Return [X, Y] of the center of cell containing provided text 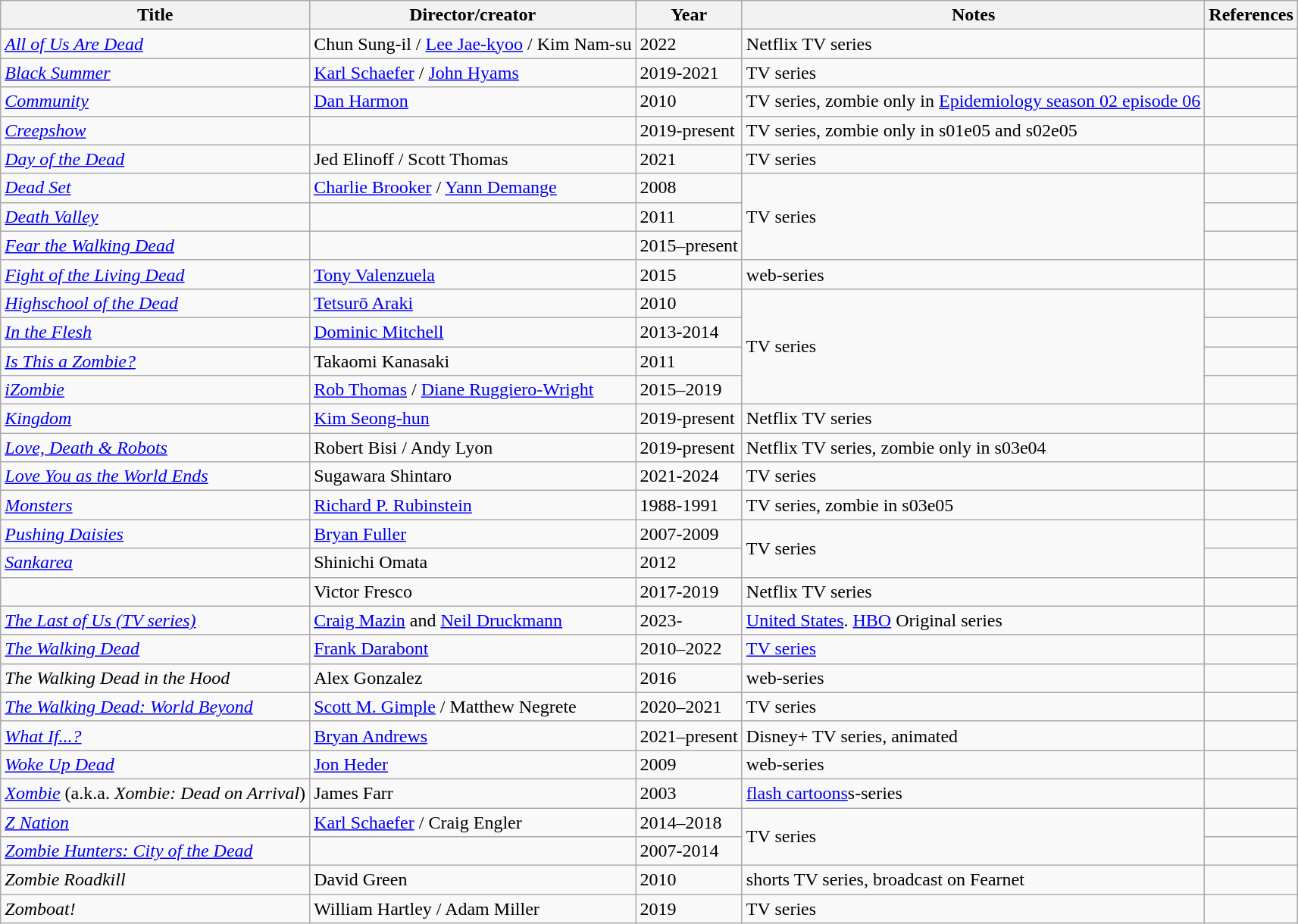
The Walking Dead in the Hood [155, 678]
Love You as the World Ends [155, 476]
Title [155, 15]
Richard P. Rubinstein [473, 505]
The Last of Us (TV series) [155, 620]
2015–2019 [689, 390]
Tetsurō Araki [473, 303]
shorts TV series, broadcast on Fearnet [973, 880]
Disney+ TV series, animated [973, 735]
2013-2014 [689, 332]
Karl Schaefer / Craig Engler [473, 822]
Karl Schaefer / John Hyams [473, 73]
Charlie Brooker / Yann Demange [473, 188]
TV series, zombie in s03e05 [973, 505]
Zombie Roadkill [155, 880]
Rob Thomas / Diane Ruggiero-Wright [473, 390]
Takaomi Kanasaki [473, 361]
Netflix TV series, zombie only in s03e04 [973, 448]
Craig Mazin and Neil Druckmann [473, 620]
What If...? [155, 735]
James Farr [473, 793]
Shinichi Omata [473, 563]
Chun Sung-il / Lee Jae-kyoo / Kim Nam-su [473, 44]
Community [155, 101]
Highschool of the Dead [155, 303]
2019 [689, 909]
Day of the Dead [155, 159]
Jon Heder [473, 764]
2015 [689, 274]
Creepshow [155, 130]
Woke Up Dead [155, 764]
2023- [689, 620]
Is This a Zombie? [155, 361]
2019-2021 [689, 73]
2021 [689, 159]
Dominic Mitchell [473, 332]
1988-1991 [689, 505]
2003 [689, 793]
Bryan Fuller [473, 534]
TV series, zombie only in s01e05 and s02e05 [973, 130]
All of Us Are Dead [155, 44]
Zomboat! [155, 909]
iZombie [155, 390]
2014–2018 [689, 822]
Fight of the Living Dead [155, 274]
The Walking Dead [155, 649]
Z Nation [155, 822]
Sugawara Shintaro [473, 476]
Dead Set [155, 188]
In the Flesh [155, 332]
Fear the Walking Dead [155, 245]
Robert Bisi / Andy Lyon [473, 448]
2007-2009 [689, 534]
2020–2021 [689, 707]
Notes [973, 15]
United States. HBO Original series [973, 620]
Alex Gonzalez [473, 678]
Xombie (a.k.a. Xombie: Dead on Arrival) [155, 793]
David Green [473, 880]
2010–2022 [689, 649]
Black Summer [155, 73]
2008 [689, 188]
Bryan Andrews [473, 735]
Zombie Hunters: City of the Dead [155, 851]
Kim Seong-hun [473, 419]
flash cartoonss-series [973, 793]
Sankarea [155, 563]
References [1252, 15]
Frank Darabont [473, 649]
Love, Death & Robots [155, 448]
2009 [689, 764]
Kingdom [155, 419]
Death Valley [155, 217]
The Walking Dead: World Beyond [155, 707]
Tony Valenzuela [473, 274]
2017-2019 [689, 592]
William Hartley / Adam Miller [473, 909]
2016 [689, 678]
Jed Elinoff / Scott Thomas [473, 159]
TV series, zombie only in Epidemiology season 02 episode 06 [973, 101]
2021-2024 [689, 476]
Scott M. Gimple / Matthew Negrete [473, 707]
Pushing Daisies [155, 534]
2007-2014 [689, 851]
Victor Fresco [473, 592]
2022 [689, 44]
Year [689, 15]
2015–present [689, 245]
Monsters [155, 505]
Dan Harmon [473, 101]
Director/creator [473, 15]
2012 [689, 563]
2021–present [689, 735]
